From the cell containing the given text, extract its center point as [X, Y] coordinate. 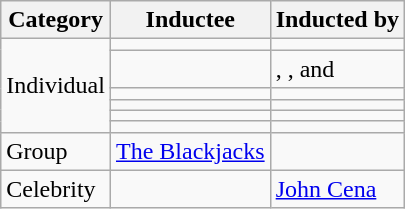
John Cena [337, 189]
Group [56, 151]
Celebrity [56, 189]
Inductee [190, 20]
Individual [56, 86]
The Blackjacks [190, 151]
, , and [337, 69]
Inducted by [337, 20]
Category [56, 20]
